Return the (x, y) coordinate for the center point of the cell that contains the specified text.  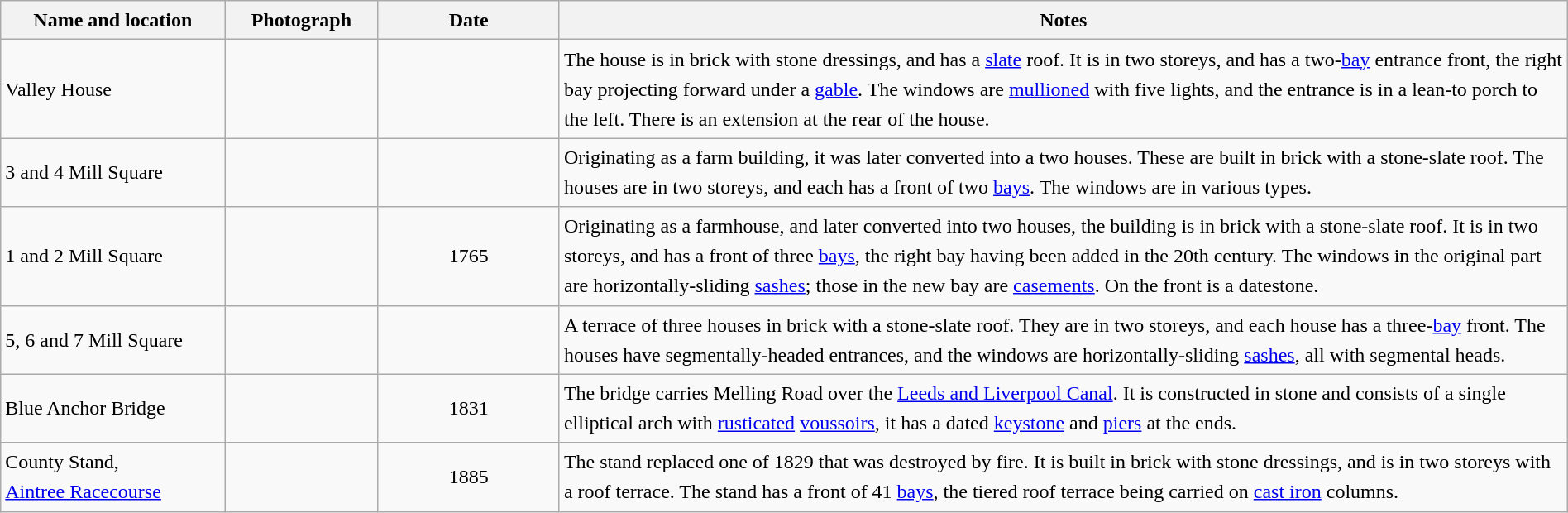
Blue Anchor Bridge (112, 409)
Photograph (301, 20)
Name and location (112, 20)
Notes (1064, 20)
5, 6 and 7 Mill Square (112, 339)
3 and 4 Mill Square (112, 172)
Valley House (112, 89)
County Stand,Aintree Racecourse (112, 477)
1831 (468, 409)
1765 (468, 256)
1885 (468, 477)
Date (468, 20)
1 and 2 Mill Square (112, 256)
